Capture the cell that displays the provided text and extract its [X, Y] central coordinate. 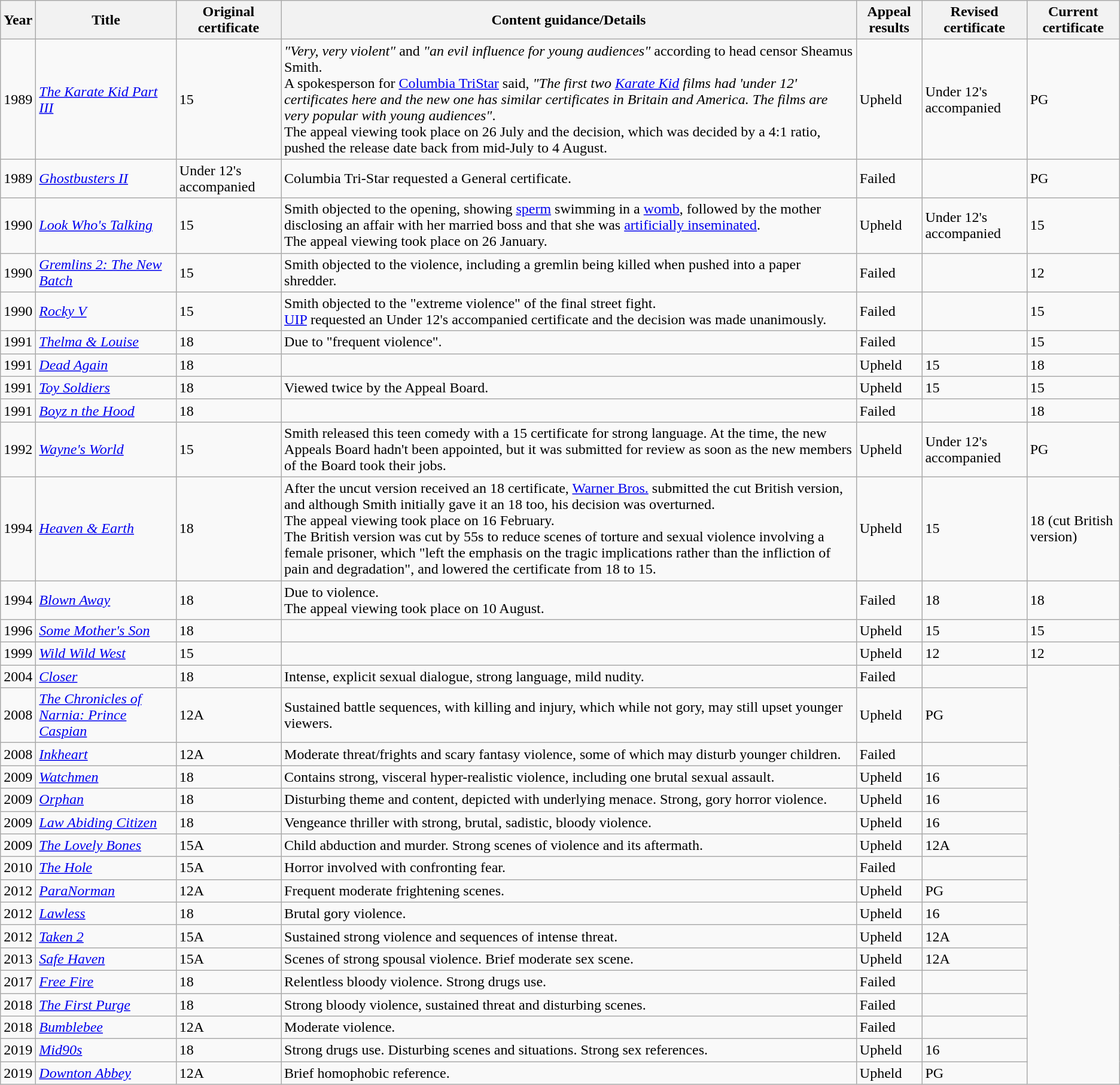
The Chronicles of Narnia: Prince Caspian [106, 715]
Year [18, 20]
Inkheart [106, 754]
Dead Again [106, 365]
Orphan [106, 800]
1992 [18, 449]
Bumblebee [106, 1028]
Downton Abbey [106, 1073]
Moderate violence. [569, 1028]
Taken 2 [106, 936]
Strong bloody violence, sustained threat and disturbing scenes. [569, 1004]
Wayne's World [106, 449]
The Lovely Bones [106, 845]
Thelma & Louise [106, 342]
Watchmen [106, 777]
Appeal results [889, 20]
Boyz n the Hood [106, 410]
Some Mother's Son [106, 631]
2017 [18, 982]
Gremlins 2: The New Batch [106, 273]
Intense, explicit sexual dialogue, strong language, mild nudity. [569, 676]
Original certificate [229, 20]
Frequent moderate frightening scenes. [569, 891]
Rocky V [106, 311]
Revised certificate [974, 20]
Free Fire [106, 982]
Heaven & Earth [106, 529]
Due to "frequent violence". [569, 342]
1996 [18, 631]
Vengeance thriller with strong, brutal, sadistic, bloody violence. [569, 822]
Contains strong, visceral hyper-realistic violence, including one brutal sexual assault. [569, 777]
The Karate Kid Part III [106, 99]
ParaNorman [106, 891]
Disturbing theme and content, depicted with underlying menace. Strong, gory horror violence. [569, 800]
Due to violence.The appeal viewing took place on 10 August. [569, 599]
Title [106, 20]
Viewed twice by the Appeal Board. [569, 388]
Horror involved with confronting fear. [569, 868]
The First Purge [106, 1004]
1999 [18, 654]
Look Who's Talking [106, 225]
Scenes of strong spousal violence. Brief moderate sex scene. [569, 959]
Sustained strong violence and sequences of intense threat. [569, 936]
18 (cut British version) [1073, 529]
Brutal gory violence. [569, 913]
The Hole [106, 868]
Strong drugs use. Disturbing scenes and situations. Strong sex references. [569, 1050]
Content guidance/Details [569, 20]
Blown Away [106, 599]
Closer [106, 676]
Lawless [106, 913]
2010 [18, 868]
Smith objected to the violence, including a gremlin being killed when pushed into a paper shredder. [569, 273]
Wild Wild West [106, 654]
Sustained battle sequences, with killing and injury, which while not gory, may still upset younger viewers. [569, 715]
2013 [18, 959]
Brief homophobic reference. [569, 1073]
Ghostbusters II [106, 178]
Mid90s [106, 1050]
Child abduction and murder. Strong scenes of violence and its aftermath. [569, 845]
Safe Haven [106, 959]
2004 [18, 676]
Toy Soldiers [106, 388]
Moderate threat/frights and scary fantasy violence, some of which may disturb younger children. [569, 754]
Relentless bloody violence. Strong drugs use. [569, 982]
Current certificate [1073, 20]
Columbia Tri-Star requested a General certificate. [569, 178]
Law Abiding Citizen [106, 822]
